Locate the cell with the specified text and output its [X, Y] center coordinate. 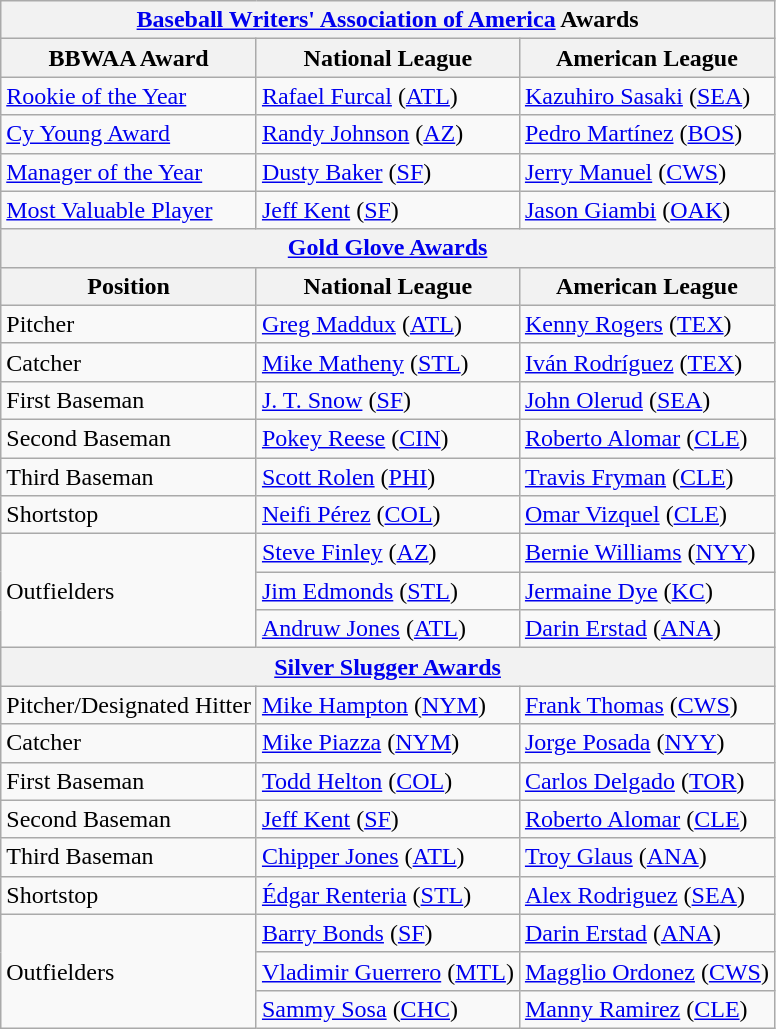
Omar Vizquel (CLE) [646, 515]
Jerry Manuel (CWS) [646, 172]
Pokey Reese (CIN) [388, 438]
Silver Slugger Awards [388, 667]
Kazuhiro Sasaki (SEA) [646, 96]
Chipper Jones (ATL) [388, 857]
Position [129, 286]
Andruw Jones (ATL) [388, 629]
Alex Rodriguez (SEA) [646, 895]
Iván Rodríguez (TEX) [646, 362]
Baseball Writers' Association of America Awards [388, 20]
Sammy Sosa (CHC) [388, 1009]
John Olerud (SEA) [646, 400]
Rafael Furcal (ATL) [388, 96]
Rookie of the Year [129, 96]
Carlos Delgado (TOR) [646, 781]
Pitcher/Designated Hitter [129, 705]
Travis Fryman (CLE) [646, 477]
Magglio Ordonez (CWS) [646, 971]
Pitcher [129, 324]
Steve Finley (AZ) [388, 553]
Manager of the Year [129, 172]
BBWAA Award [129, 58]
Most Valuable Player [129, 210]
Dusty Baker (SF) [388, 172]
Greg Maddux (ATL) [388, 324]
Randy Johnson (AZ) [388, 134]
Gold Glove Awards [388, 248]
Jim Edmonds (STL) [388, 591]
Mike Matheny (STL) [388, 362]
Manny Ramirez (CLE) [646, 1009]
Troy Glaus (ANA) [646, 857]
Édgar Renteria (STL) [388, 895]
Jason Giambi (OAK) [646, 210]
Neifi Pérez (COL) [388, 515]
Jorge Posada (NYY) [646, 743]
Barry Bonds (SF) [388, 933]
Jermaine Dye (KC) [646, 591]
Mike Piazza (NYM) [388, 743]
Mike Hampton (NYM) [388, 705]
Vladimir Guerrero (MTL) [388, 971]
Pedro Martínez (BOS) [646, 134]
Todd Helton (COL) [388, 781]
Scott Rolen (PHI) [388, 477]
Kenny Rogers (TEX) [646, 324]
Bernie Williams (NYY) [646, 553]
Frank Thomas (CWS) [646, 705]
J. T. Snow (SF) [388, 400]
Cy Young Award [129, 134]
